Find where the given text appears and provide that cell's center as [X, Y] coordinate. 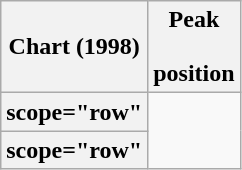
Chart (1998) [74, 47]
Peak position [194, 47]
